Provide the (x, y) coordinate of the cell's center where the given text is located.  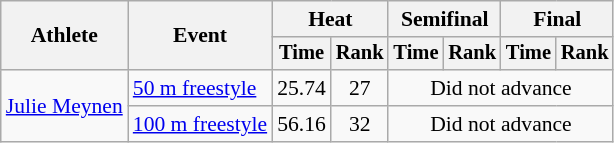
25.74 (302, 88)
Julie Meynen (64, 106)
50 m freestyle (200, 88)
32 (360, 124)
Final (557, 19)
Athlete (64, 36)
27 (360, 88)
Heat (330, 19)
Semifinal (444, 19)
56.16 (302, 124)
Event (200, 36)
100 m freestyle (200, 124)
